Determine the (x, y) coordinate at the center of the cell enclosing the given text.  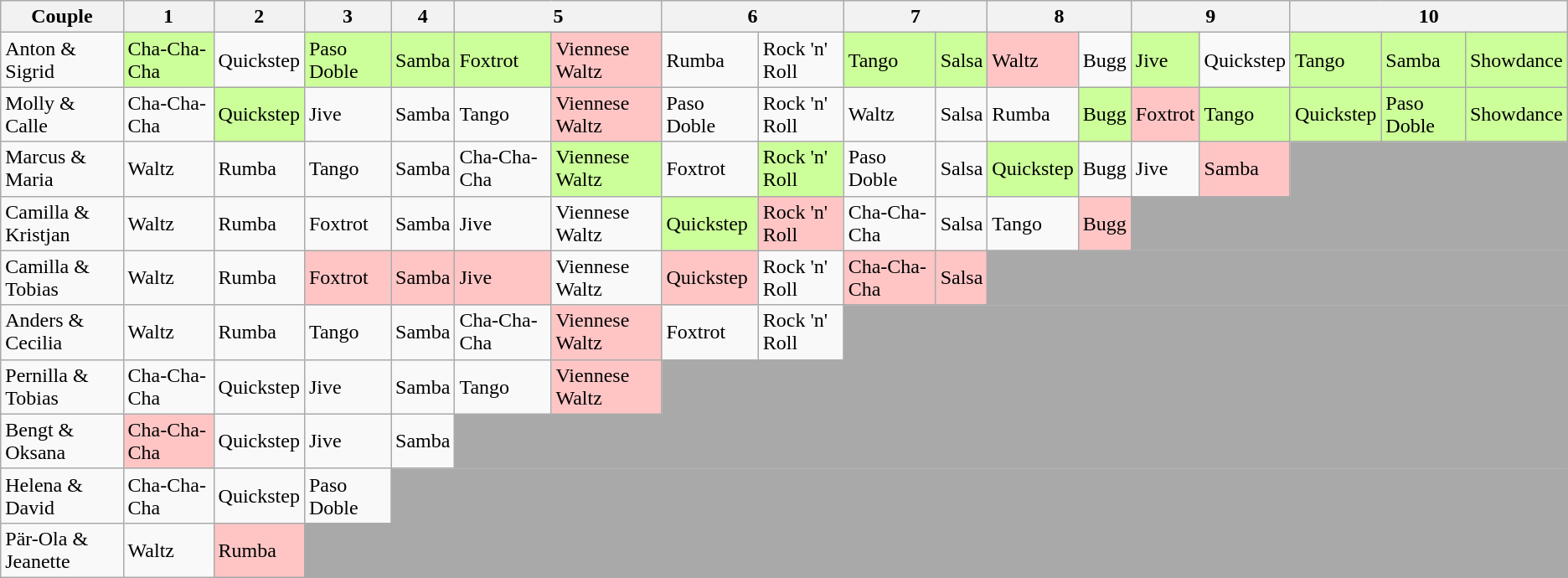
Camilla & Kristjan (62, 223)
Pär-Ola & Jeanette (62, 550)
9 (1210, 17)
Bengt & Oksana (62, 441)
10 (1429, 17)
Marcus & Maria (62, 169)
Pernilla & Tobias (62, 387)
5 (558, 17)
1 (168, 17)
8 (1059, 17)
4 (423, 17)
Couple (62, 17)
6 (752, 17)
3 (347, 17)
Molly & Calle (62, 114)
Anders & Cecilia (62, 332)
7 (916, 17)
2 (259, 17)
Anton & Sigrid (62, 60)
Helena & David (62, 496)
Camilla & Tobias (62, 278)
